Find where the given text appears and provide that cell's center as [X, Y] coordinate. 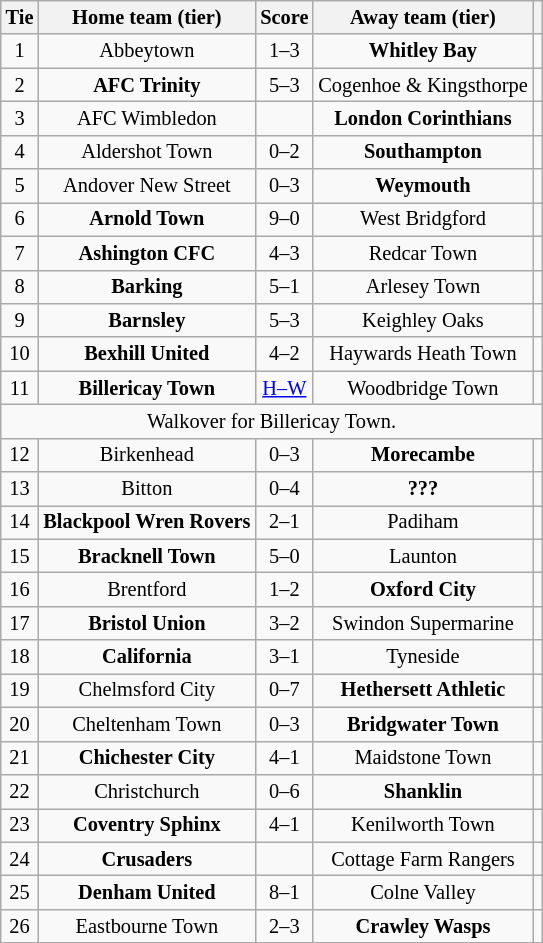
Chelmsford City [146, 690]
Woodbridge Town [422, 388]
16 [20, 589]
Crusaders [146, 859]
3–1 [284, 657]
1–2 [284, 589]
0–6 [284, 791]
Walkover for Billericay Town. [272, 421]
9 [20, 320]
AFC Trinity [146, 85]
Oxford City [422, 589]
Shanklin [422, 791]
26 [20, 926]
12 [20, 455]
Blackpool Wren Rovers [146, 522]
13 [20, 489]
Kenilworth Town [422, 825]
5 [20, 186]
Haywards Heath Town [422, 354]
Swindon Supermarine [422, 623]
Denham United [146, 892]
24 [20, 859]
4 [20, 152]
AFC Wimbledon [146, 118]
Tyneside [422, 657]
Home team (tier) [146, 17]
4–3 [284, 253]
Redcar Town [422, 253]
Chichester City [146, 758]
18 [20, 657]
1–3 [284, 51]
3 [20, 118]
23 [20, 825]
Away team (tier) [422, 17]
Brentford [146, 589]
Bexhill United [146, 354]
4–2 [284, 354]
Hethersett Athletic [422, 690]
??? [422, 489]
Coventry Sphinx [146, 825]
21 [20, 758]
7 [20, 253]
2–1 [284, 522]
Tie [20, 17]
Abbeytown [146, 51]
2–3 [284, 926]
Cottage Farm Rangers [422, 859]
14 [20, 522]
2 [20, 85]
22 [20, 791]
5–0 [284, 556]
Andover New Street [146, 186]
Southampton [422, 152]
Bracknell Town [146, 556]
Padiham [422, 522]
15 [20, 556]
Eastbourne Town [146, 926]
0–7 [284, 690]
0–4 [284, 489]
Aldershot Town [146, 152]
19 [20, 690]
London Corinthians [422, 118]
Bridgwater Town [422, 724]
Birkenhead [146, 455]
Cheltenham Town [146, 724]
Morecambe [422, 455]
Arnold Town [146, 219]
Launton [422, 556]
1 [20, 51]
0–2 [284, 152]
Score [284, 17]
3–2 [284, 623]
Cogenhoe & Kingsthorpe [422, 85]
8–1 [284, 892]
Christchurch [146, 791]
11 [20, 388]
West Bridgford [422, 219]
Colne Valley [422, 892]
Whitley Bay [422, 51]
5–1 [284, 287]
8 [20, 287]
Bitton [146, 489]
6 [20, 219]
H–W [284, 388]
17 [20, 623]
Weymouth [422, 186]
Billericay Town [146, 388]
Barnsley [146, 320]
20 [20, 724]
California [146, 657]
Barking [146, 287]
25 [20, 892]
Maidstone Town [422, 758]
Bristol Union [146, 623]
Arlesey Town [422, 287]
9–0 [284, 219]
Keighley Oaks [422, 320]
Crawley Wasps [422, 926]
Ashington CFC [146, 253]
10 [20, 354]
